From the cell containing the given text, extract its center point as (X, Y) coordinate. 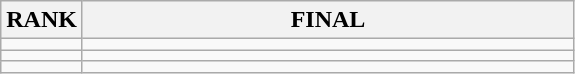
FINAL (328, 20)
RANK (42, 20)
